Scan for the cell matching the given text and deliver its [x, y] coordinate at center. 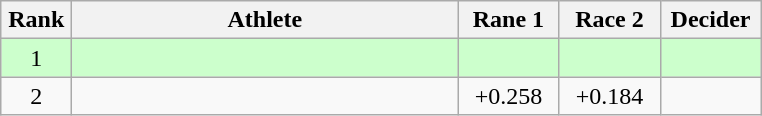
2 [36, 96]
+0.184 [610, 96]
1 [36, 58]
Athlete [265, 20]
Rank [36, 20]
Decider [710, 20]
Rane 1 [508, 20]
Race 2 [610, 20]
+0.258 [508, 96]
